Extract the [x, y] coordinate from the center of the cell holding the provided text.  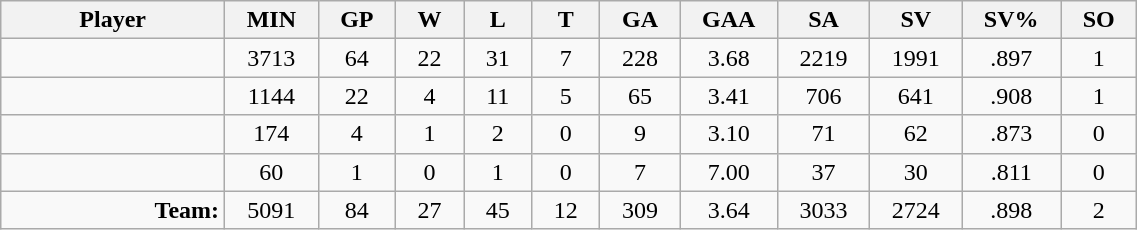
37 [824, 172]
SO [1099, 20]
12 [566, 210]
GAA [728, 20]
.898 [1012, 210]
27 [430, 210]
641 [916, 96]
.873 [1012, 134]
2724 [916, 210]
62 [916, 134]
64 [356, 58]
3713 [272, 58]
2219 [824, 58]
3.41 [728, 96]
71 [824, 134]
5 [566, 96]
Team: [113, 210]
SV% [1012, 20]
7.00 [728, 172]
L [498, 20]
MIN [272, 20]
60 [272, 172]
1144 [272, 96]
SV [916, 20]
W [430, 20]
1991 [916, 58]
Player [113, 20]
11 [498, 96]
3.64 [728, 210]
3033 [824, 210]
309 [640, 210]
T [566, 20]
3.10 [728, 134]
.908 [1012, 96]
SA [824, 20]
174 [272, 134]
9 [640, 134]
GP [356, 20]
84 [356, 210]
3.68 [728, 58]
45 [498, 210]
.897 [1012, 58]
.811 [1012, 172]
31 [498, 58]
228 [640, 58]
5091 [272, 210]
GA [640, 20]
706 [824, 96]
30 [916, 172]
65 [640, 96]
